Return (x, y) of the center of cell containing provided text 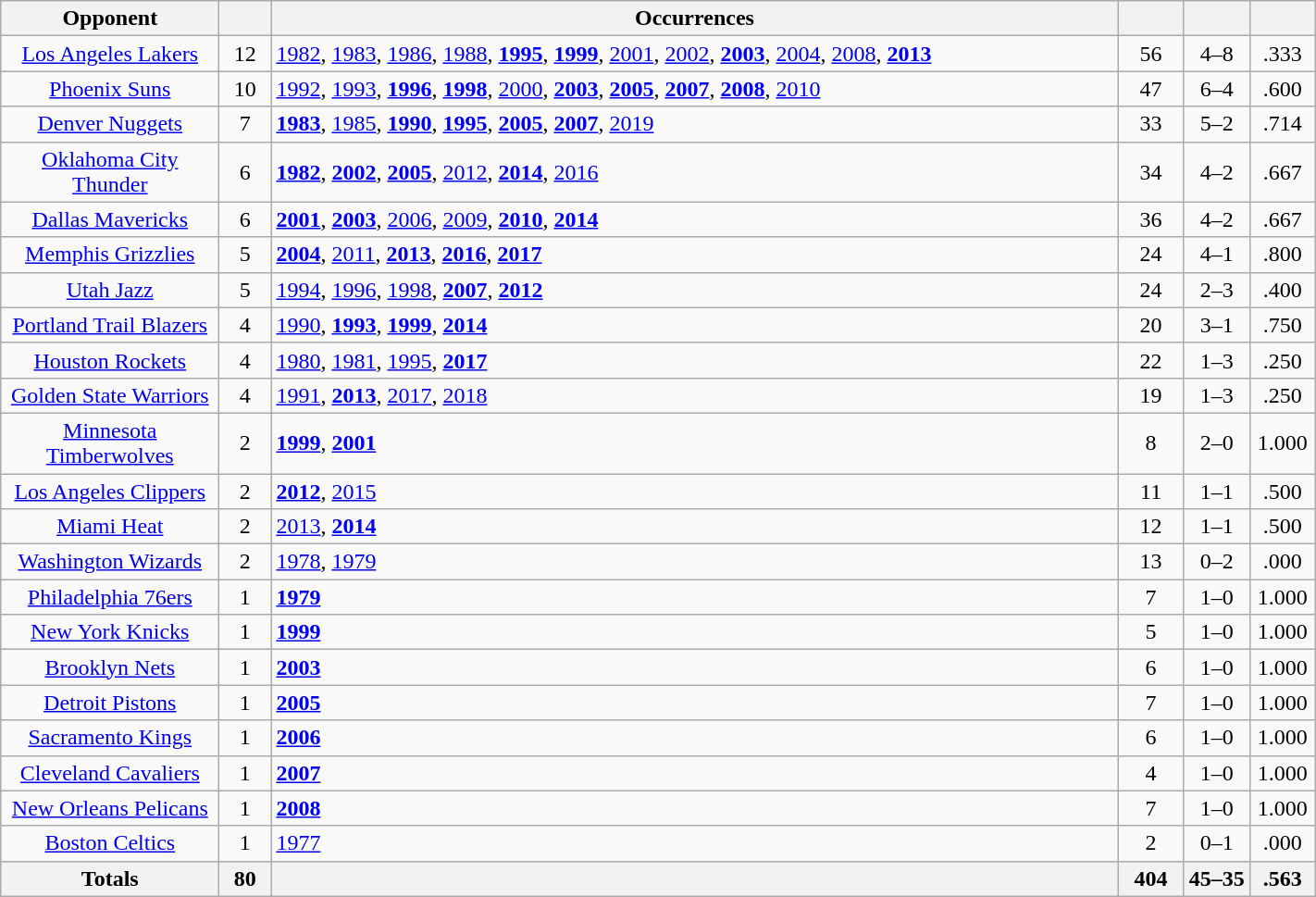
404 (1151, 878)
New York Knicks (110, 632)
1978, 1979 (694, 562)
1983, 1985, 1990, 1995, 2005, 2007, 2019 (694, 124)
56 (1151, 54)
45–35 (1216, 878)
Houston Rockets (110, 360)
Sacramento Kings (110, 738)
.333 (1283, 54)
Occurrences (694, 19)
8 (1151, 442)
1991, 2013, 2017, 2018 (694, 395)
Los Angeles Lakers (110, 54)
1980, 1981, 1995, 2017 (694, 360)
19 (1151, 395)
2001, 2003, 2006, 2009, 2010, 2014 (694, 219)
5–2 (1216, 124)
22 (1151, 360)
.600 (1283, 89)
0–1 (1216, 843)
Utah Jazz (110, 290)
2–0 (1216, 442)
4–8 (1216, 54)
2004, 2011, 2013, 2016, 2017 (694, 255)
2008 (694, 808)
0–2 (1216, 562)
47 (1151, 89)
.750 (1283, 325)
Los Angeles Clippers (110, 492)
2–3 (1216, 290)
Golden State Warriors (110, 395)
New Orleans Pelicans (110, 808)
80 (245, 878)
36 (1151, 219)
34 (1151, 172)
2006 (694, 738)
Detroit Pistons (110, 703)
11 (1151, 492)
1990, 1993, 1999, 2014 (694, 325)
1992, 1993, 1996, 1998, 2000, 2003, 2005, 2007, 2008, 2010 (694, 89)
.800 (1283, 255)
Miami Heat (110, 527)
2005 (694, 703)
Opponent (110, 19)
1994, 1996, 1998, 2007, 2012 (694, 290)
Boston Celtics (110, 843)
Memphis Grizzlies (110, 255)
6–4 (1216, 89)
4–1 (1216, 255)
Philadelphia 76ers (110, 597)
10 (245, 89)
Portland Trail Blazers (110, 325)
Minnesota Timberwolves (110, 442)
1982, 2002, 2005, 2012, 2014, 2016 (694, 172)
2003 (694, 667)
Totals (110, 878)
Denver Nuggets (110, 124)
3–1 (1216, 325)
Cleveland Cavaliers (110, 773)
1979 (694, 597)
.400 (1283, 290)
Oklahoma City Thunder (110, 172)
1982, 1983, 1986, 1988, 1995, 1999, 2001, 2002, 2003, 2004, 2008, 2013 (694, 54)
2012, 2015 (694, 492)
1977 (694, 843)
2013, 2014 (694, 527)
33 (1151, 124)
2007 (694, 773)
Phoenix Suns (110, 89)
Brooklyn Nets (110, 667)
13 (1151, 562)
1999, 2001 (694, 442)
Dallas Mavericks (110, 219)
Washington Wizards (110, 562)
1999 (694, 632)
20 (1151, 325)
.563 (1283, 878)
.714 (1283, 124)
